Pinpoint the cell where the given text exists, returning its [x, y] midpoint coordinate. 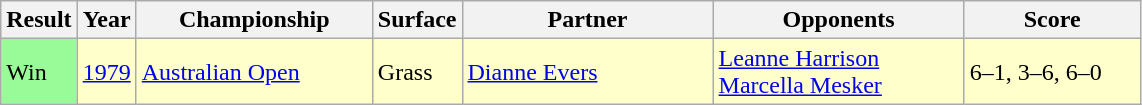
6–1, 3–6, 6–0 [1052, 72]
Championship [254, 20]
Grass [417, 72]
Dianne Evers [588, 72]
Surface [417, 20]
Result [39, 20]
Opponents [838, 20]
Leanne Harrison Marcella Mesker [838, 72]
Australian Open [254, 72]
Year [106, 20]
1979 [106, 72]
Score [1052, 20]
Win [39, 72]
Partner [588, 20]
